Provide the (X, Y) coordinate of the cell's center where the given text is located.  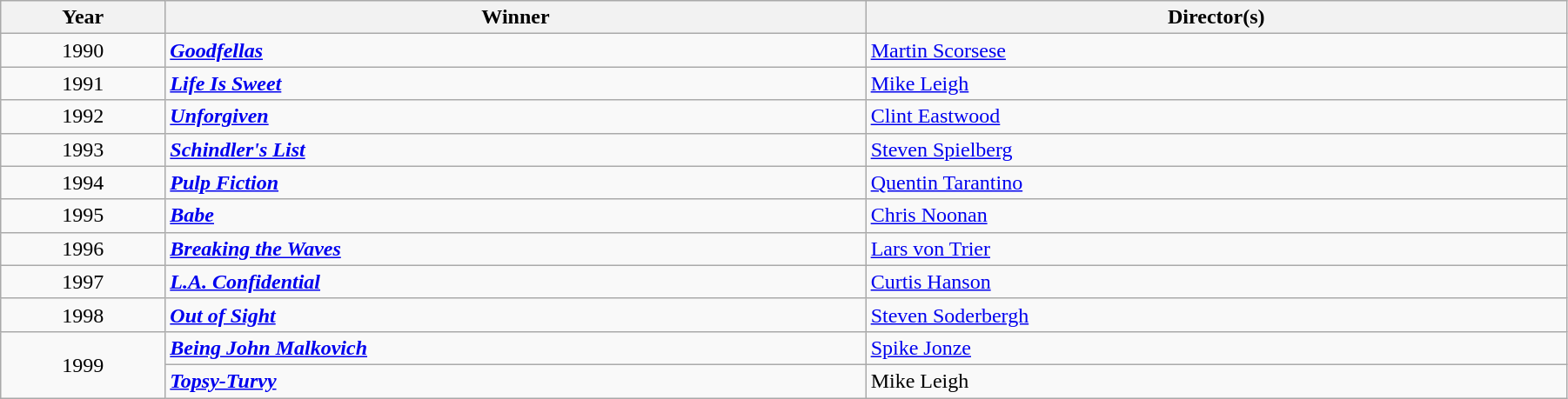
1993 (84, 150)
Babe (515, 216)
Quentin Tarantino (1216, 183)
Steven Soderbergh (1216, 315)
Chris Noonan (1216, 216)
Life Is Sweet (515, 83)
Lars von Trier (1216, 249)
1994 (84, 183)
Being John Malkovich (515, 348)
1997 (84, 282)
Martin Scorsese (1216, 50)
Goodfellas (515, 50)
Pulp Fiction (515, 183)
1998 (84, 315)
Out of Sight (515, 315)
Director(s) (1216, 17)
1992 (84, 116)
Clint Eastwood (1216, 116)
1999 (84, 364)
1990 (84, 50)
Breaking the Waves (515, 249)
Topsy-Turvy (515, 381)
Year (84, 17)
Unforgiven (515, 116)
Curtis Hanson (1216, 282)
1995 (84, 216)
1996 (84, 249)
1991 (84, 83)
L.A. Confidential (515, 282)
Steven Spielberg (1216, 150)
Spike Jonze (1216, 348)
Schindler's List (515, 150)
Winner (515, 17)
